From the cell containing the given text, extract its center point as (X, Y) coordinate. 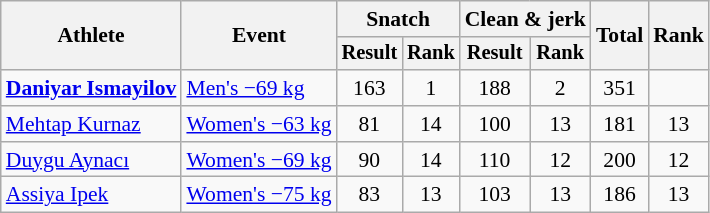
188 (495, 88)
Women's −63 kg (258, 124)
Men's −69 kg (258, 88)
81 (370, 124)
Mehtap Kurnaz (92, 124)
Assiya Ipek (92, 195)
110 (495, 160)
103 (495, 195)
90 (370, 160)
100 (495, 124)
Event (258, 36)
351 (620, 88)
181 (620, 124)
Clean & jerk (526, 19)
Women's −75 kg (258, 195)
Women's −69 kg (258, 160)
2 (560, 88)
Daniyar Ismayilov (92, 88)
Snatch (398, 19)
1 (431, 88)
163 (370, 88)
186 (620, 195)
Total (620, 36)
Duygu Aynacı (92, 160)
200 (620, 160)
Athlete (92, 36)
83 (370, 195)
